Search for the cell housing the specified text and yield its (X, Y) center coordinate. 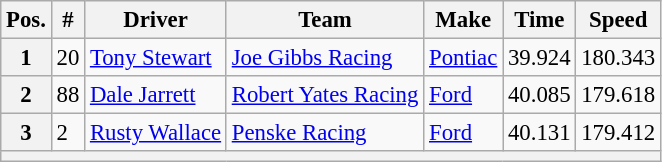
Tony Stewart (156, 58)
Penske Racing (324, 133)
Joe Gibbs Racing (324, 58)
88 (68, 95)
Pontiac (464, 58)
Team (324, 20)
Pos. (26, 20)
179.412 (618, 133)
Driver (156, 20)
40.131 (540, 133)
Robert Yates Racing (324, 95)
Time (540, 20)
3 (26, 133)
Speed (618, 20)
40.085 (540, 95)
180.343 (618, 58)
Make (464, 20)
179.618 (618, 95)
Dale Jarrett (156, 95)
Rusty Wallace (156, 133)
# (68, 20)
20 (68, 58)
1 (26, 58)
39.924 (540, 58)
